Find where the given text appears and provide that cell's center as (x, y) coordinate. 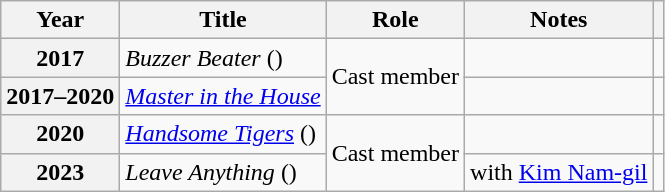
Leave Anything () (223, 172)
Year (60, 20)
Buzzer Beater () (223, 58)
2023 (60, 172)
Handsome Tigers () (223, 134)
2017–2020 (60, 96)
Title (223, 20)
2020 (60, 134)
Notes (559, 20)
Role (395, 20)
2017 (60, 58)
with Kim Nam-gil (559, 172)
Master in the House (223, 96)
